Detect which cell encompasses the target text, then output its (X, Y) center coordinate. 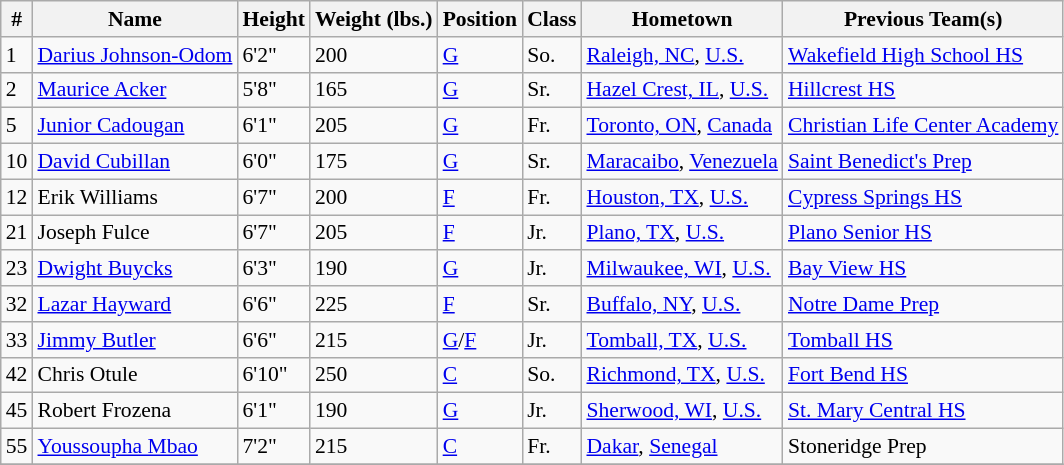
1 (17, 55)
2 (17, 90)
23 (17, 269)
33 (17, 340)
12 (17, 197)
Maurice Acker (134, 90)
Tomball, TX, U.S. (682, 340)
5 (17, 126)
Fort Bend HS (923, 375)
David Cubillan (134, 162)
Tomball HS (923, 340)
Stoneridge Prep (923, 447)
Saint Benedict's Prep (923, 162)
Erik Williams (134, 197)
55 (17, 447)
Dakar, Senegal (682, 447)
Buffalo, NY, U.S. (682, 304)
Class (552, 19)
6'10" (273, 375)
Bay View HS (923, 269)
Wakefield High School HS (923, 55)
Maracaibo, Venezuela (682, 162)
Richmond, TX, U.S. (682, 375)
Weight (lbs.) (374, 19)
Sherwood, WI, U.S. (682, 411)
Position (480, 19)
Milwaukee, WI, U.S. (682, 269)
Toronto, ON, Canada (682, 126)
5'8" (273, 90)
Previous Team(s) (923, 19)
Cypress Springs HS (923, 197)
G/F (480, 340)
Christian Life Center Academy (923, 126)
6'2" (273, 55)
225 (374, 304)
45 (17, 411)
Youssoupha Mbao (134, 447)
Notre Dame Prep (923, 304)
Chris Otule (134, 375)
165 (374, 90)
250 (374, 375)
7'2" (273, 447)
Lazar Hayward (134, 304)
Dwight Buycks (134, 269)
Plano Senior HS (923, 233)
Jimmy Butler (134, 340)
Height (273, 19)
10 (17, 162)
6'3" (273, 269)
6'0" (273, 162)
175 (374, 162)
32 (17, 304)
Joseph Fulce (134, 233)
Plano, TX, U.S. (682, 233)
Houston, TX, U.S. (682, 197)
# (17, 19)
Junior Cadougan (134, 126)
Name (134, 19)
Hazel Crest, IL, U.S. (682, 90)
Darius Johnson-Odom (134, 55)
Raleigh, NC, U.S. (682, 55)
Hometown (682, 19)
42 (17, 375)
21 (17, 233)
Hillcrest HS (923, 90)
St. Mary Central HS (923, 411)
Robert Frozena (134, 411)
